Return (x, y) of the center of cell containing provided text 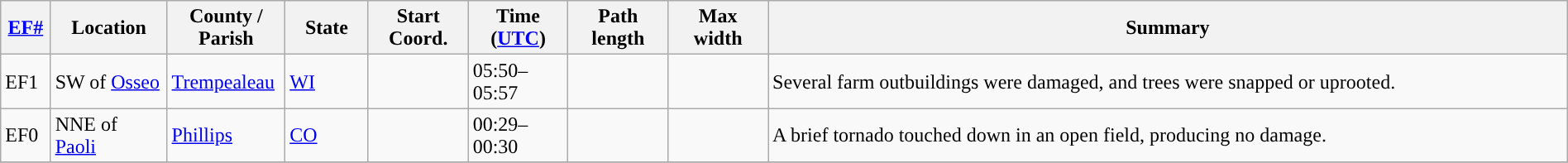
EF# (26, 28)
SW of Osseo (109, 81)
State (327, 28)
Max width (718, 28)
County / Parish (227, 28)
Phillips (227, 136)
Path length (619, 28)
NNE of Paoli (109, 136)
Several farm outbuildings were damaged, and trees were snapped or uprooted. (1168, 81)
Summary (1168, 28)
00:29–00:30 (518, 136)
Start Coord. (418, 28)
Trempealeau (227, 81)
Time (UTC) (518, 28)
05:50–05:57 (518, 81)
CO (327, 136)
EF1 (26, 81)
Location (109, 28)
WI (327, 81)
EF0 (26, 136)
A brief tornado touched down in an open field, producing no damage. (1168, 136)
